Extract the [x, y] coordinate from the center of the cell holding the provided text.  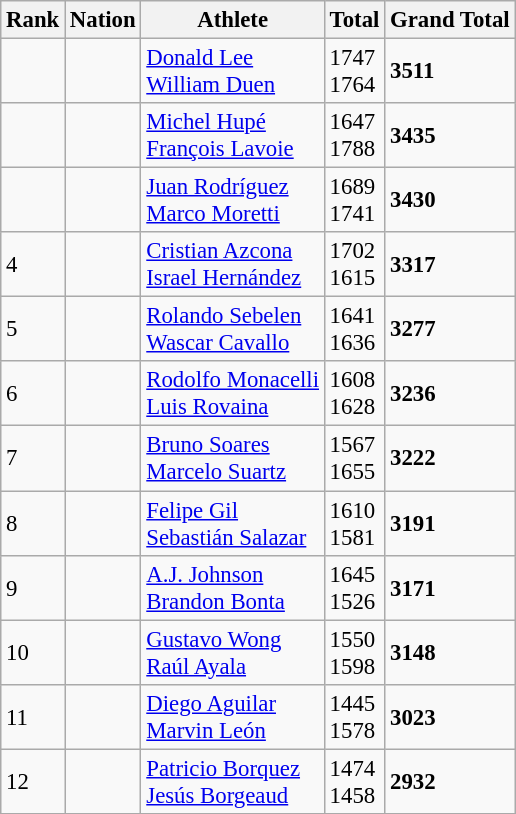
Juan RodríguezMarco Moretti [232, 200]
Diego AguilarMarvin León [232, 716]
3191 [450, 524]
6 [33, 394]
Donald LeeWilliam Duen [232, 72]
3222 [450, 458]
9 [33, 588]
16891741 [354, 200]
Gustavo WongRaúl Ayala [232, 652]
Rank [33, 20]
16081628 [354, 394]
15671655 [354, 458]
4 [33, 264]
12 [33, 782]
16471788 [354, 136]
Rodolfo MonacelliLuis Rovaina [232, 394]
17021615 [354, 264]
3148 [450, 652]
3430 [450, 200]
Bruno SoaresMarcelo Suartz [232, 458]
Athlete [232, 20]
Cristian AzconaIsrael Hernández [232, 264]
14451578 [354, 716]
16101581 [354, 524]
3435 [450, 136]
16411636 [354, 330]
11 [33, 716]
3317 [450, 264]
2932 [450, 782]
17471764 [354, 72]
8 [33, 524]
16451526 [354, 588]
Felipe GilSebastián Salazar [232, 524]
Grand Total [450, 20]
3511 [450, 72]
7 [33, 458]
3171 [450, 588]
3236 [450, 394]
10 [33, 652]
Nation [103, 20]
Total [354, 20]
Michel HupéFrançois Lavoie [232, 136]
5 [33, 330]
15501598 [354, 652]
Rolando SebelenWascar Cavallo [232, 330]
A.J. JohnsonBrandon Bonta [232, 588]
14741458 [354, 782]
3277 [450, 330]
Patricio BorquezJesús Borgeaud [232, 782]
3023 [450, 716]
